Extract the [x, y] coordinate from the center of the cell holding the provided text.  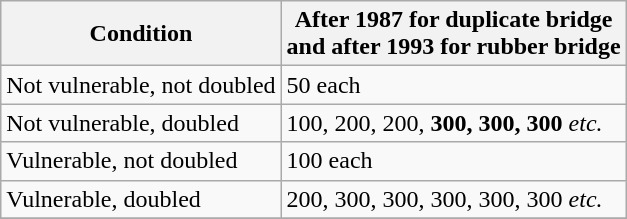
200, 300, 300, 300, 300, 300 etc. [454, 199]
100 each [454, 161]
100, 200, 200, 300, 300, 300 etc. [454, 123]
Condition [141, 34]
Not vulnerable, not doubled [141, 85]
Not vulnerable, doubled [141, 123]
Vulnerable, not doubled [141, 161]
Vulnerable, doubled [141, 199]
50 each [454, 85]
After 1987 for duplicate bridgeand after 1993 for rubber bridge [454, 34]
